Determine the (x, y) coordinate at the center of the cell enclosing the given text.  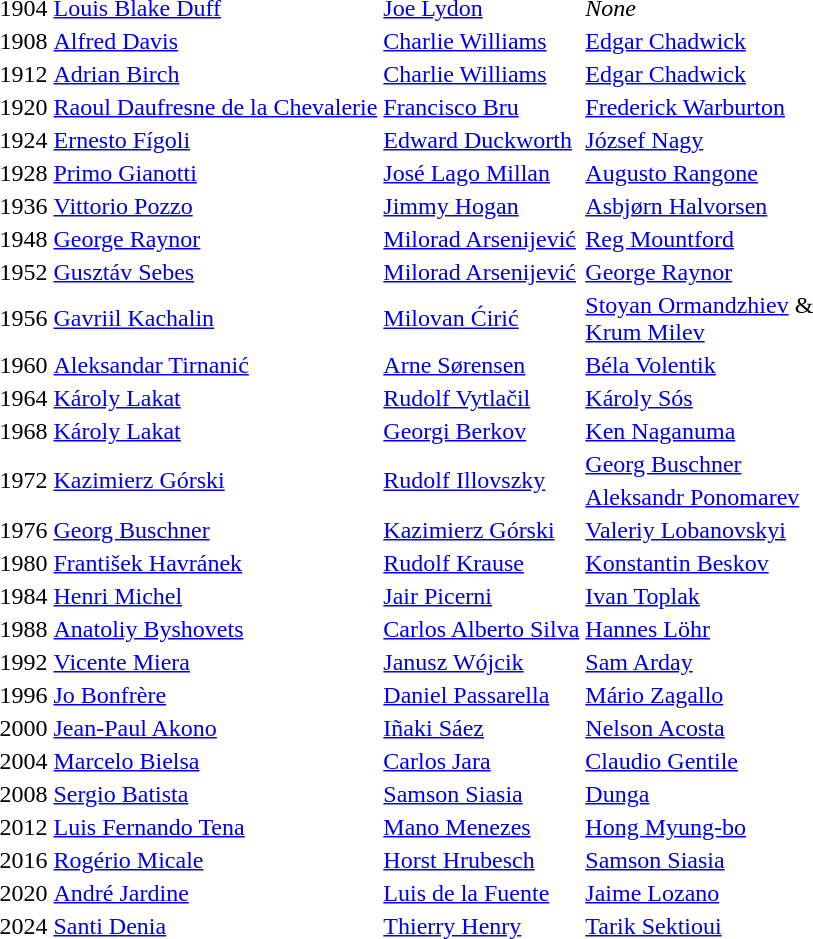
Francisco Bru (482, 107)
Vittorio Pozzo (216, 206)
Rudolf Illovszky (482, 480)
Alfred Davis (216, 41)
Aleksandar Tirnanić (216, 365)
Jair Picerni (482, 596)
Raoul Daufresne de la Chevalerie (216, 107)
Sergio Batista (216, 794)
Georg Buschner (216, 530)
Janusz Wójcik (482, 662)
Gavriil Kachalin (216, 318)
František Havránek (216, 563)
Primo Gianotti (216, 173)
Milovan Ćirić (482, 318)
Georgi Berkov (482, 431)
Rudolf Krause (482, 563)
Ernesto Fígoli (216, 140)
Horst Hrubesch (482, 860)
Luis de la Fuente (482, 893)
Anatoliy Byshovets (216, 629)
Carlos Jara (482, 761)
André Jardine (216, 893)
Luis Fernando Tena (216, 827)
Rogério Micale (216, 860)
Gusztáv Sebes (216, 272)
Marcelo Bielsa (216, 761)
Henri Michel (216, 596)
Rudolf Vytlačil (482, 398)
Daniel Passarella (482, 695)
Jo Bonfrère (216, 695)
Adrian Birch (216, 74)
José Lago Millan (482, 173)
George Raynor (216, 239)
Edward Duckworth (482, 140)
Jimmy Hogan (482, 206)
Arne Sørensen (482, 365)
Jean-Paul Akono (216, 728)
Mano Menezes (482, 827)
Samson Siasia (482, 794)
Vicente Miera (216, 662)
Iñaki Sáez (482, 728)
Carlos Alberto Silva (482, 629)
